Scan for the cell matching the given text and deliver its [X, Y] coordinate at center. 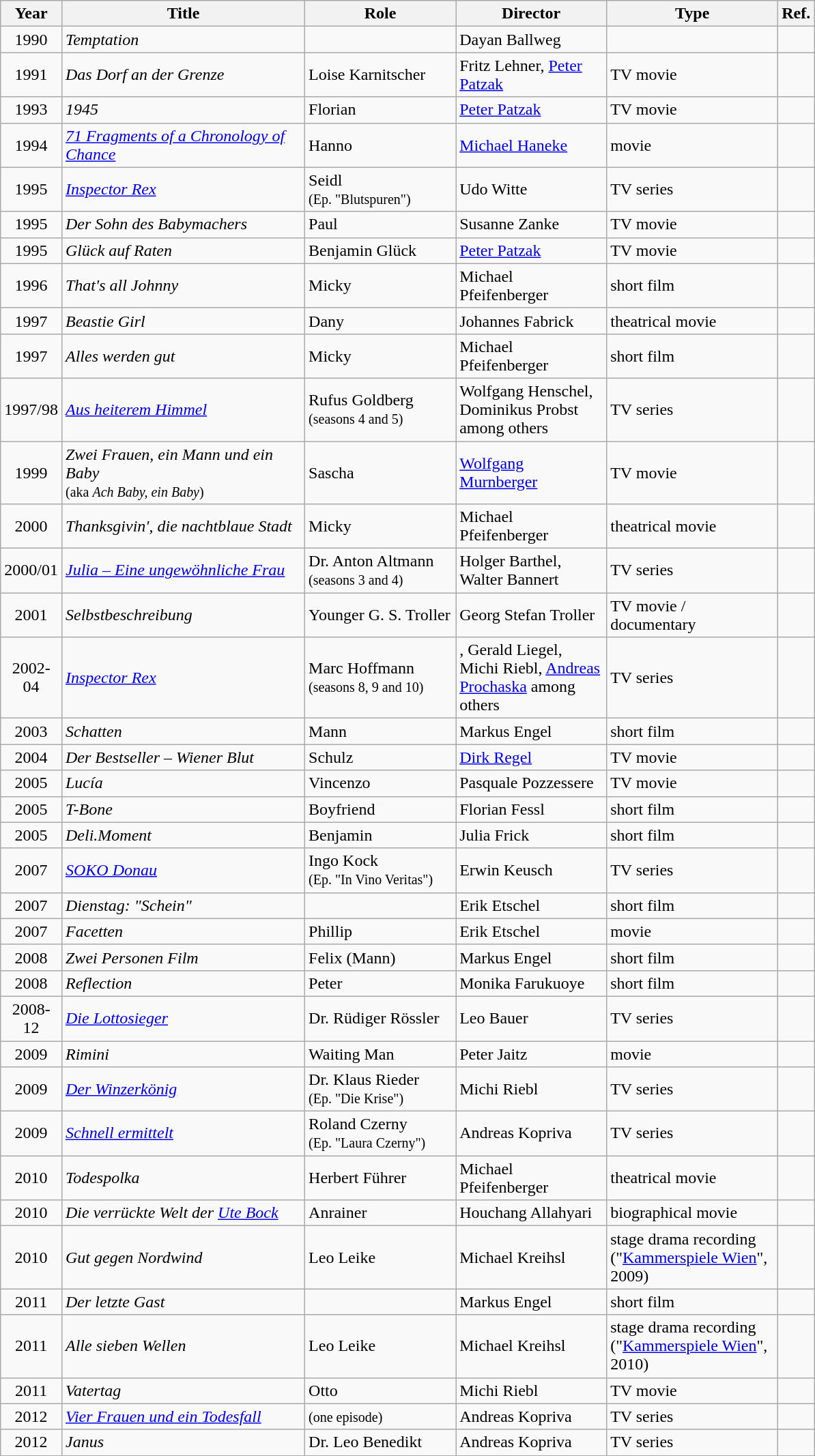
71 Fragments of a Chronology of Chance [183, 145]
Das Dorf an der Grenze [183, 75]
Wolfgang Henschel, Dominikus Probst among others [531, 409]
Anrainer [381, 1213]
Leo Bauer [531, 1018]
Felix (Mann) [381, 957]
Gut gegen Nordwind [183, 1257]
Florian [381, 110]
Monika Farukuoye [531, 983]
Dany [381, 321]
2001 [31, 615]
That's all Johnny [183, 285]
Schatten [183, 731]
(one episode) [381, 1416]
Beastie Girl [183, 321]
Selbstbeschreibung [183, 615]
Dr. Klaus Rieder(Ep. "Die Krise") [381, 1089]
Die verrückte Welt der Ute Bock [183, 1213]
Julia Frick [531, 835]
Der Bestseller – Wiener Blut [183, 757]
2004 [31, 757]
Loise Karnitscher [381, 75]
Todespolka [183, 1178]
Johannes Fabrick [531, 321]
Michael Haneke [531, 145]
Zwei Frauen, ein Mann und ein Baby(aka Ach Baby, ein Baby) [183, 472]
Reflection [183, 983]
1999 [31, 472]
Facetten [183, 931]
Thanksgivin', die nachtblaue Stadt [183, 527]
Otto [381, 1391]
Julia – Eine ungewöhnliche Frau [183, 570]
2002-04 [31, 678]
TV movie / documentary [692, 615]
Phillip [381, 931]
Deli.Moment [183, 835]
Houchang Allahyari [531, 1213]
1997/98 [31, 409]
2008-12 [31, 1018]
stage drama recording("Kammerspiele Wien", 2009) [692, 1257]
Paul [381, 224]
Glück auf Raten [183, 250]
Georg Stefan Troller [531, 615]
1945 [183, 110]
Peter Jaitz [531, 1054]
Der Winzerkönig [183, 1089]
Rimini [183, 1054]
Dayan Ballweg [531, 40]
Herbert Führer [381, 1178]
Title [183, 14]
, Gerald Liegel, Michi Riebl, Andreas Prochaska among others [531, 678]
Der Sohn des Babymachers [183, 224]
Schnell ermittelt [183, 1134]
Der letzte Gast [183, 1302]
Director [531, 14]
Dirk Regel [531, 757]
T-Bone [183, 809]
Role [381, 14]
Younger G. S. Troller [381, 615]
Alles werden gut [183, 356]
Wolfgang Murnberger [531, 472]
Benjamin [381, 835]
Mann [381, 731]
Type [692, 14]
2003 [31, 731]
Roland Czerny(Ep. "Laura Czerny") [381, 1134]
Susanne Zanke [531, 224]
Dr. Anton Altmann(seasons 3 and 4) [381, 570]
1990 [31, 40]
Fritz Lehner, Peter Patzak [531, 75]
Benjamin Glück [381, 250]
Hanno [381, 145]
Zwei Personen Film [183, 957]
Ingo Kock(Ep. "In Vino Veritas") [381, 871]
Erwin Keusch [531, 871]
Seidl(Ep. "Blutspuren") [381, 190]
Pasquale Pozzessere [531, 783]
Boyfriend [381, 809]
Die Lottosieger [183, 1018]
Vier Frauen und ein Todesfall [183, 1416]
1996 [31, 285]
Dienstag: "Schein" [183, 905]
Holger Barthel, Walter Bannert [531, 570]
Lucía [183, 783]
Alle sieben Wellen [183, 1346]
Dr. Leo Benedikt [381, 1442]
stage drama recording("Kammerspiele Wien", 2010) [692, 1346]
Rufus Goldberg(seasons 4 and 5) [381, 409]
Schulz [381, 757]
Janus [183, 1442]
Waiting Man [381, 1054]
SOKO Donau [183, 871]
Aus heiterem Himmel [183, 409]
Vincenzo [381, 783]
Year [31, 14]
Peter [381, 983]
Temptation [183, 40]
2000 [31, 527]
Udo Witte [531, 190]
1991 [31, 75]
2000/01 [31, 570]
Marc Hoffmann(seasons 8, 9 and 10) [381, 678]
1993 [31, 110]
Vatertag [183, 1391]
biographical movie [692, 1213]
1994 [31, 145]
Florian Fessl [531, 809]
Dr. Rüdiger Rössler [381, 1018]
Ref. [796, 14]
Sascha [381, 472]
